From the cell containing the given text, extract its center point as (X, Y) coordinate. 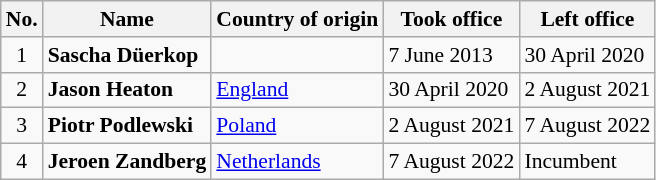
Incumbent (587, 162)
Country of origin (297, 19)
3 (22, 126)
Name (128, 19)
Sascha Düerkop (128, 55)
4 (22, 162)
Jeroen Zandberg (128, 162)
Left office (587, 19)
Poland (297, 126)
England (297, 90)
2 (22, 90)
7 June 2013 (451, 55)
1 (22, 55)
No. (22, 19)
Piotr Podlewski (128, 126)
Took office (451, 19)
Netherlands (297, 162)
Jason Heaton (128, 90)
